Find where the given text appears and provide that cell's center as [x, y] coordinate. 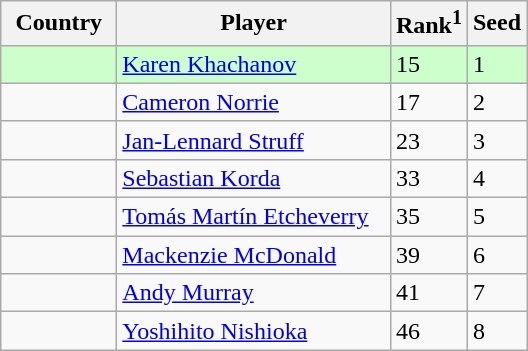
4 [496, 178]
33 [428, 178]
Andy Murray [254, 293]
5 [496, 217]
1 [496, 64]
Mackenzie McDonald [254, 255]
Cameron Norrie [254, 102]
3 [496, 140]
Player [254, 24]
2 [496, 102]
Seed [496, 24]
39 [428, 255]
Karen Khachanov [254, 64]
17 [428, 102]
46 [428, 331]
35 [428, 217]
41 [428, 293]
Jan-Lennard Struff [254, 140]
Tomás Martín Etcheverry [254, 217]
23 [428, 140]
Sebastian Korda [254, 178]
Yoshihito Nishioka [254, 331]
6 [496, 255]
7 [496, 293]
Rank1 [428, 24]
8 [496, 331]
15 [428, 64]
Country [59, 24]
